For the text-containing cell, return its midpoint in (x, y) coordinate format. 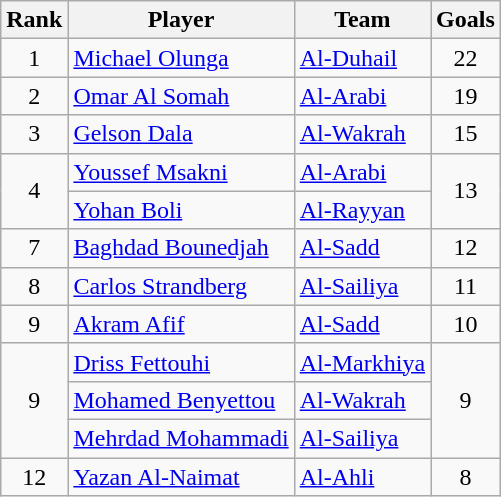
Yazan Al-Naimat (181, 477)
15 (466, 134)
3 (34, 134)
Carlos Strandberg (181, 286)
Rank (34, 20)
Goals (466, 20)
2 (34, 96)
Al-Rayyan (362, 210)
Al-Ahli (362, 477)
Omar Al Somah (181, 96)
Mohamed Benyettou (181, 400)
7 (34, 248)
4 (34, 191)
Al-Markhiya (362, 362)
Gelson Dala (181, 134)
Michael Olunga (181, 58)
Al-Duhail (362, 58)
13 (466, 191)
Yohan Boli (181, 210)
Mehrdad Mohammadi (181, 438)
Team (362, 20)
11 (466, 286)
19 (466, 96)
10 (466, 324)
Player (181, 20)
Baghdad Bounedjah (181, 248)
Youssef Msakni (181, 172)
Driss Fettouhi (181, 362)
Akram Afif (181, 324)
1 (34, 58)
22 (466, 58)
